Find where the given text appears and provide that cell's center as (x, y) coordinate. 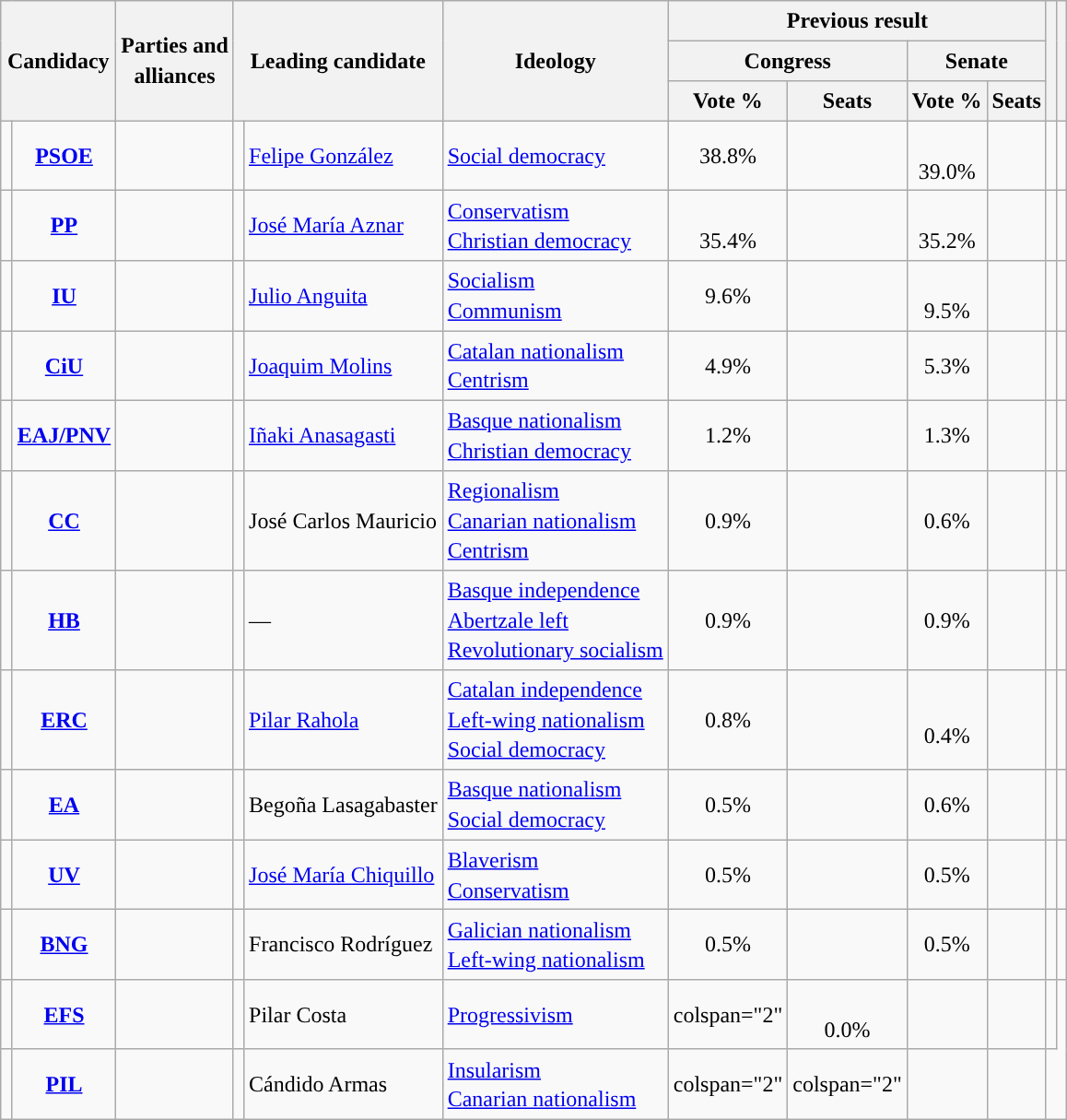
Candidacy (59, 61)
4.9% (728, 366)
Basque nationalismSocial democracy (555, 805)
PP (64, 226)
ConservatismChristian democracy (555, 226)
Basque independenceAbertzale leftRevolutionary socialism (555, 620)
BNG (64, 945)
CC (64, 520)
5.3% (947, 366)
Begoña Lasagabaster (344, 805)
Senate (977, 61)
Francisco Rodríguez (344, 945)
EA (64, 805)
0.4% (947, 720)
ERC (64, 720)
Previous result (857, 20)
Parties andalliances (175, 61)
1.3% (947, 435)
UV (64, 875)
0.8% (728, 720)
38.8% (728, 156)
Cándido Armas (344, 1084)
35.2% (947, 226)
Basque nationalismChristian democracy (555, 435)
9.6% (728, 296)
EFS (64, 1015)
1.2% (728, 435)
PIL (64, 1084)
InsularismCanarian nationalism (555, 1084)
Pilar Rahola (344, 720)
— (344, 620)
PSOE (64, 156)
9.5% (947, 296)
EAJ/PNV (64, 435)
35.4% (728, 226)
Joaquim Molins (344, 366)
Social democracy (555, 156)
Felipe González (344, 156)
José Carlos Mauricio (344, 520)
Progressivism (555, 1015)
CiU (64, 366)
0.0% (848, 1015)
IU (64, 296)
Pilar Costa (344, 1015)
Julio Anguita (344, 296)
Ideology (555, 61)
RegionalismCanarian nationalismCentrism (555, 520)
José María Aznar (344, 226)
HB (64, 620)
Leading candidate (337, 61)
Congress (787, 61)
Iñaki Anasagasti (344, 435)
39.0% (947, 156)
Galician nationalismLeft-wing nationalism (555, 945)
José María Chiquillo (344, 875)
BlaverismConservatism (555, 875)
SocialismCommunism (555, 296)
Catalan independenceLeft-wing nationalismSocial democracy (555, 720)
Catalan nationalismCentrism (555, 366)
